Extract the [X, Y] coordinate from the center of the cell holding the provided text.  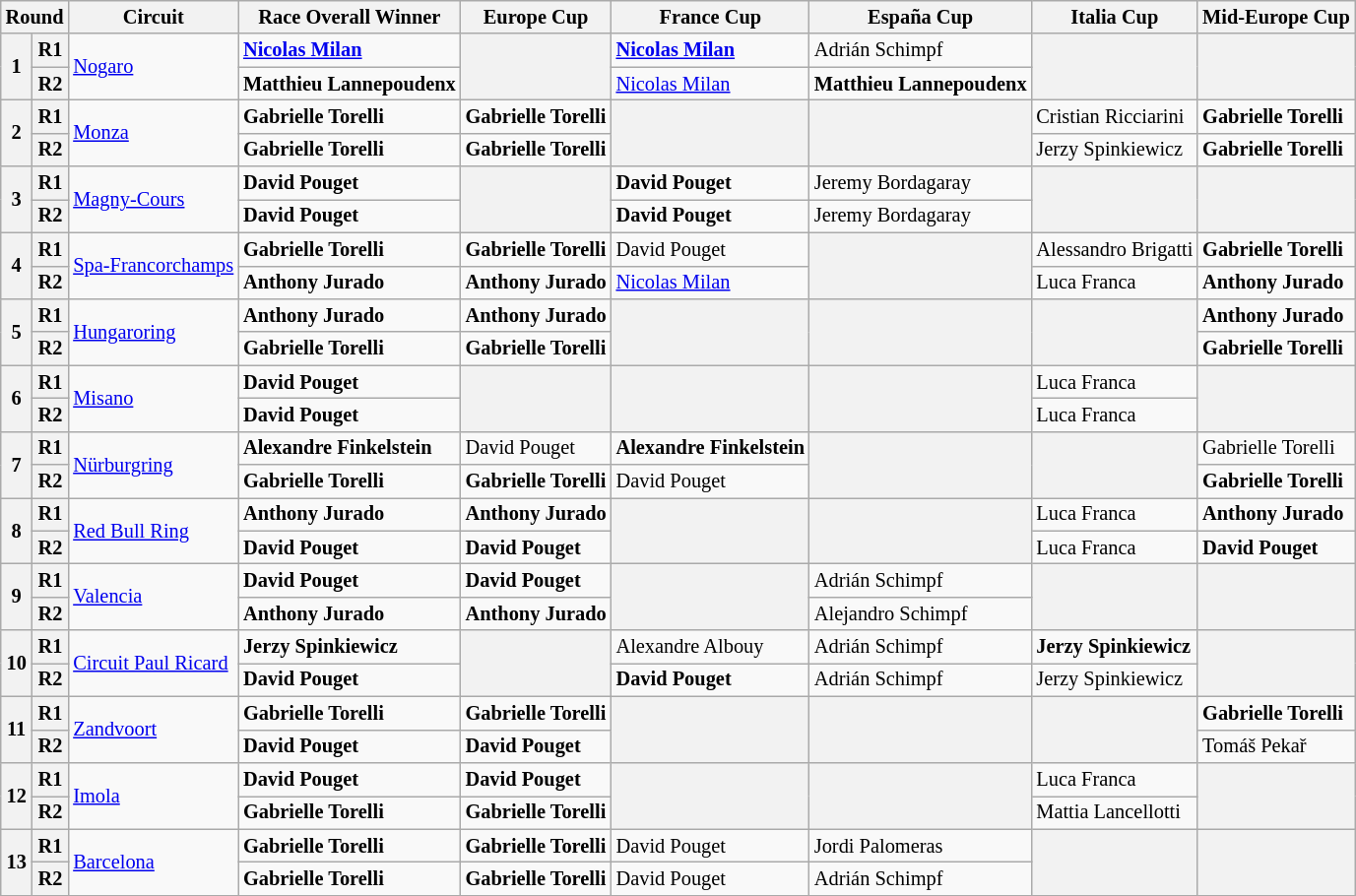
Imola [154, 796]
Alejandro Schimpf [921, 613]
Nogaro [154, 67]
Race Overall Winner [350, 17]
Mid-Europe Cup [1276, 17]
5 [17, 331]
9 [17, 597]
Magny-Cours [154, 199]
13 [17, 863]
10 [17, 664]
Zandvoort [154, 729]
Alexandre Albouy [711, 647]
Italia Cup [1115, 17]
7 [17, 465]
Barcelona [154, 863]
España Cup [921, 17]
Circuit Paul Ricard [154, 664]
11 [17, 729]
Round [35, 17]
Alessandro Brigatti [1115, 249]
Cristian Ricciarini [1115, 116]
Spa-Francorchamps [154, 266]
Monza [154, 132]
12 [17, 796]
Europe Cup [536, 17]
8 [17, 530]
Tomáš Pekař [1276, 746]
Circuit [154, 17]
3 [17, 199]
France Cup [711, 17]
4 [17, 266]
Mattia Lancellotti [1115, 812]
Valencia [154, 597]
Red Bull Ring [154, 530]
Nürburgring [154, 465]
Misano [154, 398]
Jordi Palomeras [921, 846]
1 [17, 67]
6 [17, 398]
Hungaroring [154, 331]
2 [17, 132]
